For the text-containing cell, return its midpoint in (X, Y) coordinate format. 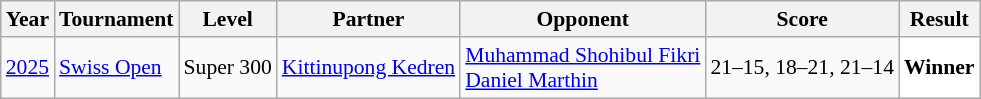
Muhammad Shohibul Fikri Daniel Marthin (582, 68)
Result (940, 19)
Kittinupong Kedren (368, 68)
Year (28, 19)
Winner (940, 68)
2025 (28, 68)
Tournament (116, 19)
Super 300 (228, 68)
Score (802, 19)
Level (228, 19)
Opponent (582, 19)
Swiss Open (116, 68)
21–15, 18–21, 21–14 (802, 68)
Partner (368, 19)
